Pinpoint the cell where the given text exists, returning its (X, Y) midpoint coordinate. 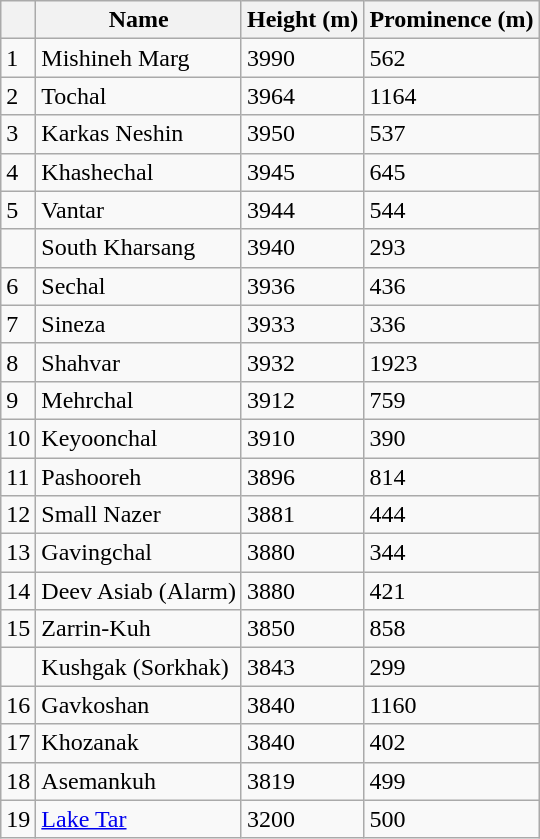
Gavingchal (139, 553)
Small Nazer (139, 515)
444 (452, 515)
Khashechal (139, 172)
500 (452, 819)
10 (18, 438)
Vantar (139, 210)
12 (18, 515)
14 (18, 591)
3910 (302, 438)
Asemankuh (139, 781)
3964 (302, 96)
Lake Tar (139, 819)
1 (18, 58)
3945 (302, 172)
13 (18, 553)
1164 (452, 96)
15 (18, 629)
3200 (302, 819)
Keyoonchal (139, 438)
Pashooreh (139, 477)
562 (452, 58)
858 (452, 629)
3950 (302, 134)
3933 (302, 324)
3940 (302, 248)
3881 (302, 515)
3932 (302, 362)
Sechal (139, 286)
16 (18, 705)
3944 (302, 210)
537 (452, 134)
299 (452, 667)
Tochal (139, 96)
8 (18, 362)
4 (18, 172)
18 (18, 781)
344 (452, 553)
Sineza (139, 324)
293 (452, 248)
Mishineh Marg (139, 58)
5 (18, 210)
Khozanak (139, 743)
Deev Asiab (Alarm) (139, 591)
6 (18, 286)
Karkas Neshin (139, 134)
3912 (302, 400)
814 (452, 477)
11 (18, 477)
2 (18, 96)
Height (m) (302, 20)
436 (452, 286)
645 (452, 172)
Shahvar (139, 362)
336 (452, 324)
Prominence (m) (452, 20)
3850 (302, 629)
9 (18, 400)
Gavkoshan (139, 705)
3843 (302, 667)
3 (18, 134)
1160 (452, 705)
499 (452, 781)
421 (452, 591)
3990 (302, 58)
3936 (302, 286)
Name (139, 20)
759 (452, 400)
Zarrin-Kuh (139, 629)
3819 (302, 781)
402 (452, 743)
390 (452, 438)
7 (18, 324)
544 (452, 210)
3896 (302, 477)
1923 (452, 362)
Kushgak (Sorkhak) (139, 667)
19 (18, 819)
South Kharsang (139, 248)
17 (18, 743)
Mehrchal (139, 400)
